Find where the given text appears and provide that cell's center as [x, y] coordinate. 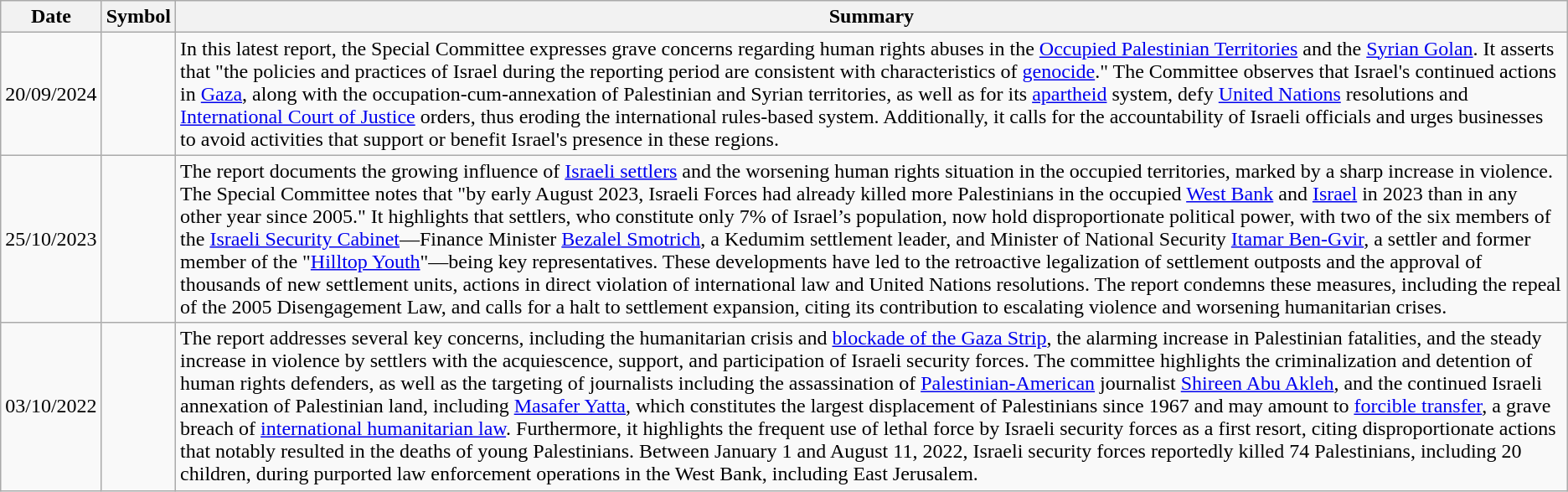
25/10/2023 [51, 239]
Symbol [138, 17]
20/09/2024 [51, 94]
Date [51, 17]
03/10/2022 [51, 407]
Summary [872, 17]
